Return the [x, y] coordinate for the center point of the cell that contains the specified text.  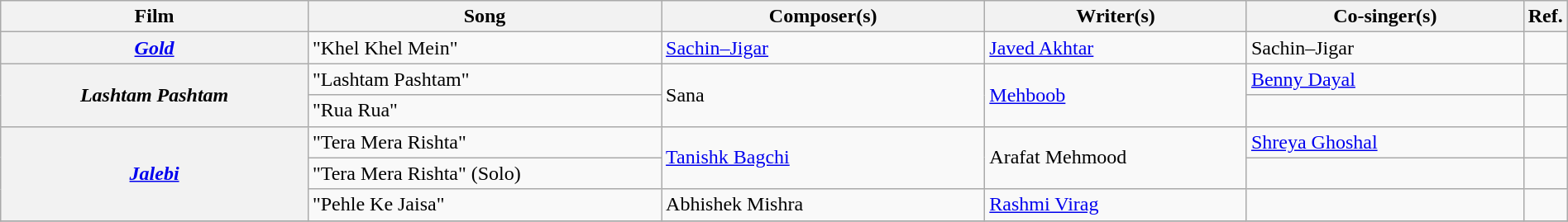
Abhishek Mishra [824, 205]
Benny Dayal [1384, 79]
Sana [824, 95]
Co-singer(s) [1384, 17]
Jalebi [155, 173]
Mehboob [1116, 95]
Shreya Ghoshal [1384, 142]
Arafat Mehmood [1116, 158]
Composer(s) [824, 17]
"Lashtam Pashtam" [485, 79]
Ref. [1545, 17]
Javed Akhtar [1116, 48]
Song [485, 17]
Gold [155, 48]
Tanishk Bagchi [824, 158]
Lashtam Pashtam [155, 95]
"Tera Mera Rishta" (Solo) [485, 173]
"Tera Mera Rishta" [485, 142]
Film [155, 17]
Writer(s) [1116, 17]
"Pehle Ke Jaisa" [485, 205]
Rashmi Virag [1116, 205]
"Khel Khel Mein" [485, 48]
"Rua Rua" [485, 111]
